Identify which cell holds the provided text, then report its [x, y] central coordinate. 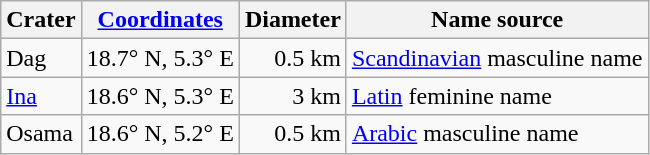
Name source [497, 20]
18.7° N, 5.3° E [160, 58]
Scandinavian masculine name [497, 58]
18.6° N, 5.3° E [160, 96]
18.6° N, 5.2° E [160, 134]
Coordinates [160, 20]
Latin feminine name [497, 96]
3 km [292, 96]
Ina [41, 96]
Crater [41, 20]
Arabic masculine name [497, 134]
Diameter [292, 20]
Osama [41, 134]
Dag [41, 58]
